For the text-containing cell, return its midpoint in [x, y] coordinate format. 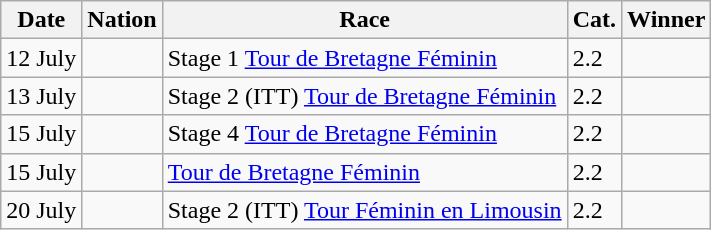
Stage 2 (ITT) Tour Féminin en Limousin [364, 210]
Stage 4 Tour de Bretagne Féminin [364, 134]
Cat. [594, 20]
12 July [42, 58]
Date [42, 20]
Winner [666, 20]
13 July [42, 96]
20 July [42, 210]
Tour de Bretagne Féminin [364, 172]
Nation [122, 20]
Race [364, 20]
Stage 2 (ITT) Tour de Bretagne Féminin [364, 96]
Stage 1 Tour de Bretagne Féminin [364, 58]
